Determine the [x, y] coordinate at the center of the cell enclosing the given text.  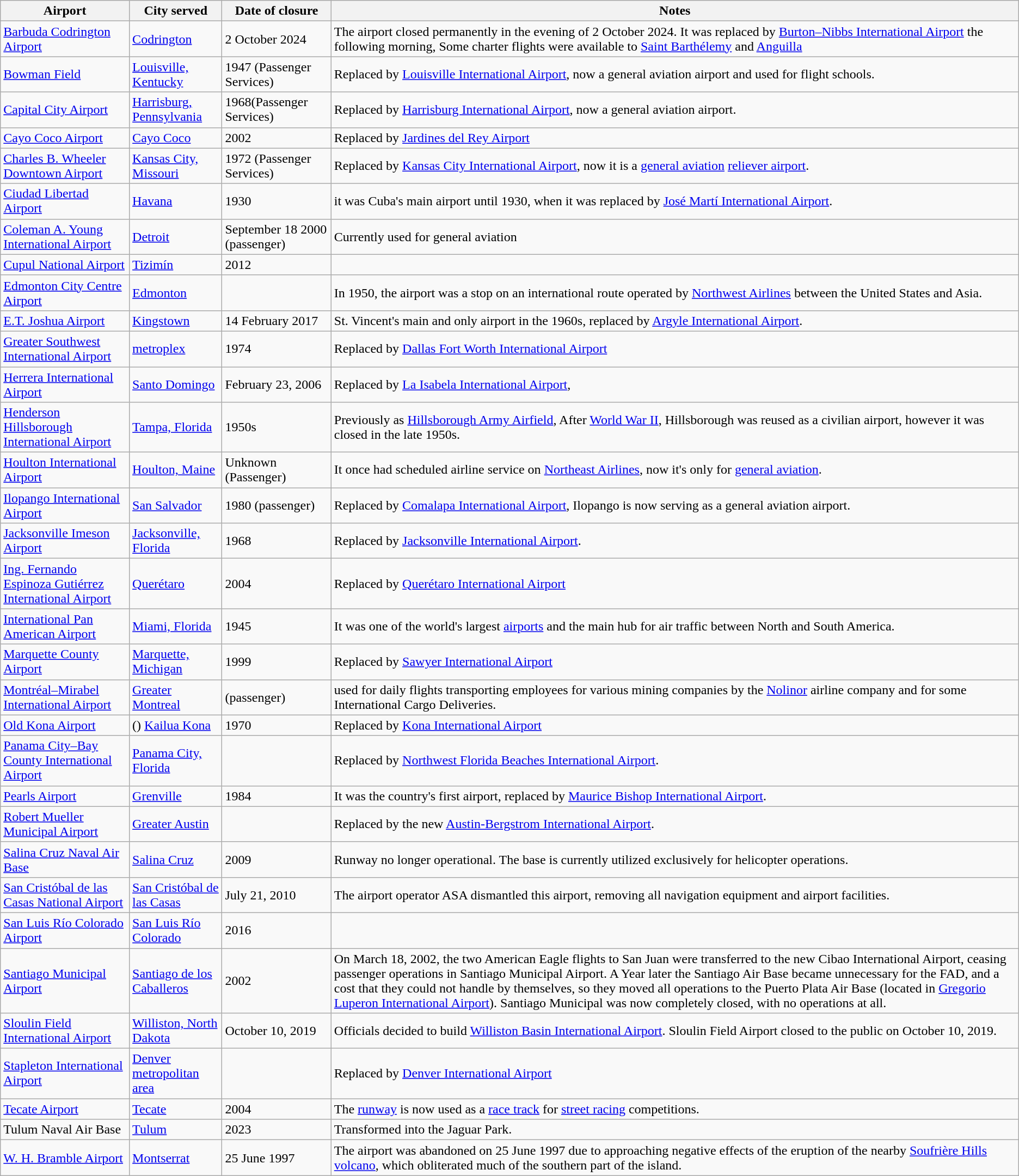
2012 [277, 265]
1984 [277, 796]
San Luis Río Colorado Airport [65, 930]
Tecate Airport [65, 1109]
Edmonton [176, 293]
Greater Austin [176, 824]
Santiago de los Caballeros [176, 981]
Louisville, Kentucky [176, 74]
San Luis Río Colorado [176, 930]
Salina Cruz Naval Air Base [65, 859]
Runway no longer operational. The base is currently utilized exclusively for helicopter operations. [675, 859]
Kansas City, Missouri [176, 166]
Codrington [176, 39]
2009 [277, 859]
Harrisburg, Pennsylvania [176, 110]
1968 [277, 541]
It was the country's first airport, replaced by Maurice Bishop International Airport. [675, 796]
W. H. Bramble Airport [65, 1157]
Unknown (Passenger) [277, 470]
Tampa, Florida [176, 427]
October 10, 2019 [277, 1031]
Replaced by Denver International Airport [675, 1074]
Herrera International Airport [65, 384]
25 June 1997 [277, 1157]
Charles B. Wheeler Downtown Airport [65, 166]
Henderson Hillsborough International Airport [65, 427]
Replaced by Kona International Airport [675, 725]
Montserrat [176, 1157]
Barbuda Codrington Airport [65, 39]
Ilopango International Airport [65, 505]
Tulum [176, 1130]
Greater Southwest International Airport [65, 348]
Sloulin Field International Airport [65, 1031]
Replaced by Jacksonville International Airport. [675, 541]
Santiago Municipal Airport [65, 981]
Replaced by Kansas City International Airport, now it is a general aviation reliever airport. [675, 166]
Replaced by Louisville International Airport, now a general aviation airport and used for flight schools. [675, 74]
metroplex [176, 348]
Houlton, Maine [176, 470]
14 February 2017 [277, 321]
Jacksonville Imeson Airport [65, 541]
it was Cuba's main airport until 1930, when it was replaced by José Martí International Airport. [675, 201]
Ing. Fernando Espinoza Gutiérrez International Airport [65, 584]
Montréal–Mirabel International Airport [65, 697]
Coleman A. Young International Airport [65, 236]
Greater Montreal [176, 697]
Panama City–Bay County International Airport [65, 761]
Kingstown [176, 321]
Cayo Coco [176, 138]
1974 [277, 348]
Officials decided to build Williston Basin International Airport. Sloulin Field Airport closed to the public on October 10, 2019. [675, 1031]
San Salvador [176, 505]
Replaced by the new Austin-Bergstrom International Airport. [675, 824]
Tecate [176, 1109]
Bowman Field [65, 74]
The runway is now used as a race track for street racing competitions. [675, 1109]
San Cristóbal de las Casas [176, 895]
Williston, North Dakota [176, 1031]
Detroit [176, 236]
Jacksonville, Florida [176, 541]
Transformed into the Jaguar Park. [675, 1130]
St. Vincent's main and only airport in the 1960s, replaced by Argyle International Airport. [675, 321]
Date of closure [277, 11]
1950s [277, 427]
Panama City, Florida [176, 761]
Querétaro [176, 584]
Replaced by Northwest Florida Beaches International Airport. [675, 761]
Tizimín [176, 265]
Edmonton City Centre Airport [65, 293]
The airport operator ASA dismantled this airport, removing all navigation equipment and airport facilities. [675, 895]
Cayo Coco Airport [65, 138]
1972 (Passenger Services) [277, 166]
Tulum Naval Air Base [65, 1130]
1980 (passenger) [277, 505]
E.T. Joshua Airport [65, 321]
Marquette, Michigan [176, 662]
Replaced by Harrisburg International Airport, now a general aviation airport. [675, 110]
1970 [277, 725]
2023 [277, 1130]
Grenville [176, 796]
(passenger) [277, 697]
1947 (Passenger Services) [277, 74]
Replaced by Jardines del Rey Airport [675, 138]
Airport [65, 11]
Santo Domingo [176, 384]
Replaced by Sawyer International Airport [675, 662]
Denver metropolitan area [176, 1074]
San Cristóbal de las Casas National Airport [65, 895]
In 1950, the airport was a stop on an international route operated by Northwest Airlines between the United States and Asia. [675, 293]
Miami, Florida [176, 626]
Previously as Hillsborough Army Airfield, After World War II, Hillsborough was reused as a civilian airport, however it was closed in the late 1950s. [675, 427]
Robert Mueller Municipal Airport [65, 824]
City served [176, 11]
Old Kona Airport [65, 725]
Currently used for general aviation [675, 236]
Replaced by La Isabela International Airport, [675, 384]
Notes [675, 11]
Havana [176, 201]
Replaced by Querétaro International Airport [675, 584]
September 18 2000 (passenger) [277, 236]
Houlton International Airport [65, 470]
Ciudad Libertad Airport [65, 201]
It once had scheduled airline service on Northeast Airlines, now it's only for general aviation. [675, 470]
1945 [277, 626]
It was one of the world's largest airports and the main hub for air traffic between North and South America. [675, 626]
July 21, 2010 [277, 895]
International Pan American Airport [65, 626]
Marquette County Airport [65, 662]
February 23, 2006 [277, 384]
2 October 2024 [277, 39]
Stapleton International Airport [65, 1074]
Capital City Airport [65, 110]
Pearls Airport [65, 796]
1968(Passenger Services) [277, 110]
Replaced by Dallas Fort Worth International Airport [675, 348]
Replaced by Comalapa International Airport, Ilopango is now serving as a general aviation airport. [675, 505]
Salina Cruz [176, 859]
Cupul National Airport [65, 265]
2016 [277, 930]
1999 [277, 662]
() Kailua Kona [176, 725]
1930 [277, 201]
